Scan for the cell matching the given text and deliver its [X, Y] coordinate at center. 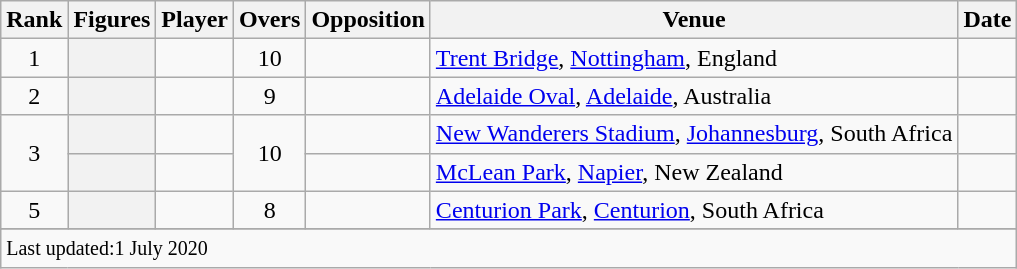
Date [988, 20]
Adelaide Oval, Adelaide, Australia [694, 96]
3 [34, 153]
5 [34, 210]
Opposition [368, 20]
Centurion Park, Centurion, South Africa [694, 210]
Overs [270, 20]
8 [270, 210]
Rank [34, 20]
Player [195, 20]
Venue [694, 20]
2 [34, 96]
9 [270, 96]
1 [34, 58]
Figures [112, 20]
Trent Bridge, Nottingham, England [694, 58]
Last updated:1 July 2020 [509, 248]
New Wanderers Stadium, Johannesburg, South Africa [694, 134]
McLean Park, Napier, New Zealand [694, 172]
